Pinpoint the cell where the given text exists, returning its [X, Y] midpoint coordinate. 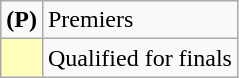
Qualified for finals [140, 58]
Premiers [140, 20]
(P) [22, 20]
